Search for the cell housing the specified text and yield its [X, Y] center coordinate. 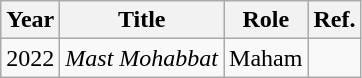
Ref. [334, 20]
Mast Mohabbat [142, 58]
Year [30, 20]
Maham [266, 58]
Role [266, 20]
Title [142, 20]
2022 [30, 58]
